Return the [X, Y] coordinate for the center point of the cell that contains the specified text.  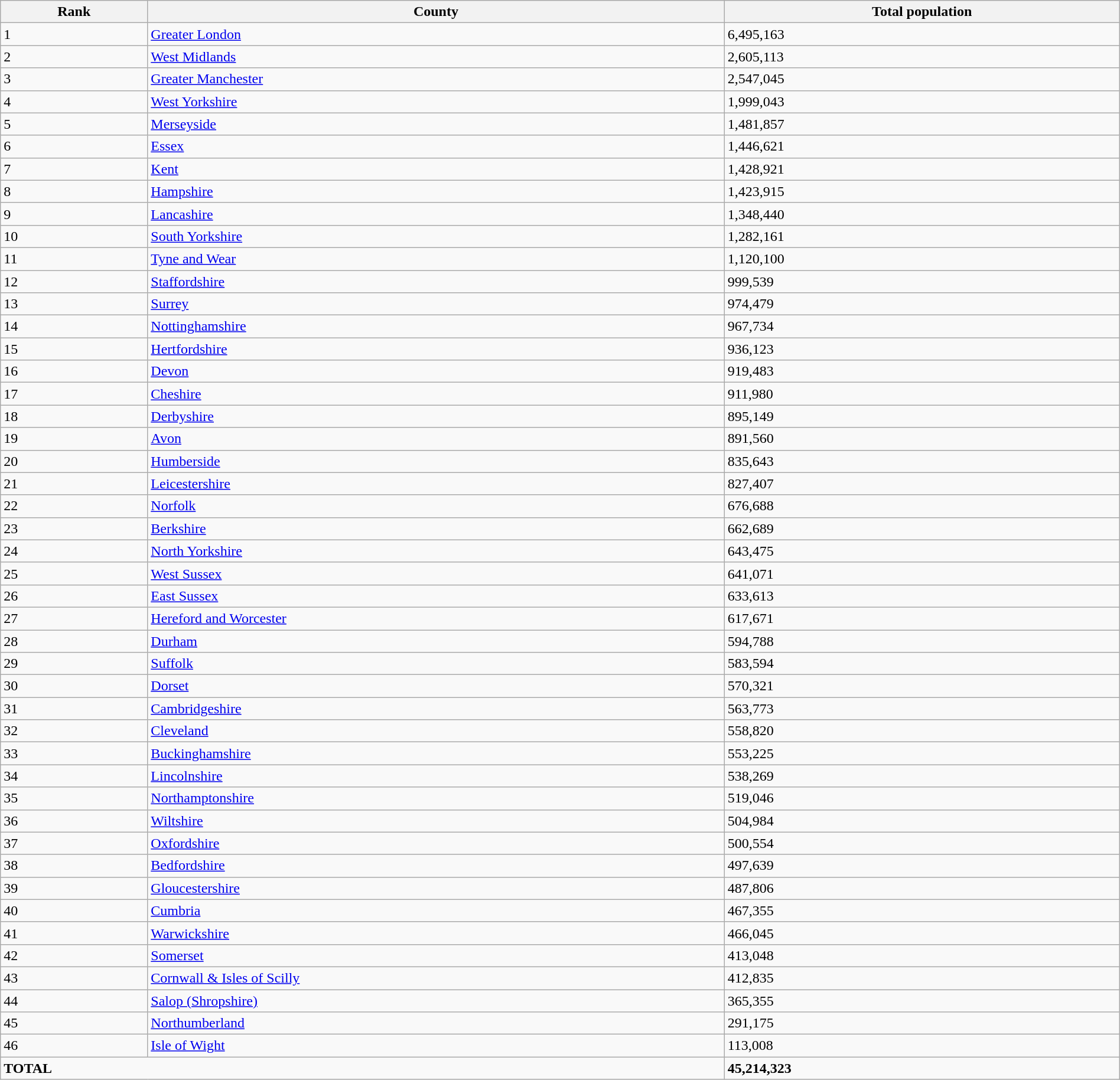
497,639 [922, 866]
Cambridgeshire [436, 709]
Devon [436, 371]
Gloucestershire [436, 888]
Cleveland [436, 731]
Warwickshire [436, 933]
Hertfordshire [436, 349]
1,999,043 [922, 102]
46 [74, 1046]
999,539 [922, 282]
20 [74, 461]
37 [74, 843]
558,820 [922, 731]
Total population [922, 12]
563,773 [922, 709]
504,984 [922, 821]
18 [74, 416]
827,407 [922, 484]
32 [74, 731]
570,321 [922, 686]
643,475 [922, 551]
467,355 [922, 911]
41 [74, 933]
Cumbria [436, 911]
Rank [74, 12]
1,423,915 [922, 191]
Essex [436, 146]
21 [74, 484]
Isle of Wight [436, 1046]
16 [74, 371]
Lancashire [436, 214]
1,481,857 [922, 124]
6 [74, 146]
19 [74, 439]
Hampshire [436, 191]
26 [74, 596]
44 [74, 1001]
413,048 [922, 955]
291,175 [922, 1023]
14 [74, 327]
Hereford and Worcester [436, 618]
641,071 [922, 573]
967,734 [922, 327]
919,483 [922, 371]
Somerset [436, 955]
617,671 [922, 618]
Wiltshire [436, 821]
7 [74, 169]
31 [74, 709]
9 [74, 214]
East Sussex [436, 596]
487,806 [922, 888]
25 [74, 573]
22 [74, 506]
676,688 [922, 506]
1,348,440 [922, 214]
30 [74, 686]
Suffolk [436, 664]
Kent [436, 169]
3 [74, 79]
6,495,163 [922, 34]
Salop (Shropshire) [436, 1001]
835,643 [922, 461]
13 [74, 304]
Avon [436, 439]
Bedfordshire [436, 866]
Cornwall & Isles of Scilly [436, 978]
Buckinghamshire [436, 753]
23 [74, 528]
Lincolnshire [436, 776]
891,560 [922, 439]
45 [74, 1023]
974,479 [922, 304]
North Yorkshire [436, 551]
911,980 [922, 394]
633,613 [922, 596]
Merseyside [436, 124]
Humberside [436, 461]
43 [74, 978]
West Sussex [436, 573]
39 [74, 888]
35 [74, 798]
South Yorkshire [436, 236]
2,605,113 [922, 57]
4 [74, 102]
Staffordshire [436, 282]
500,554 [922, 843]
583,594 [922, 664]
Greater Manchester [436, 79]
Berkshire [436, 528]
412,835 [922, 978]
10 [74, 236]
33 [74, 753]
2,547,045 [922, 79]
Leicestershire [436, 484]
1 [74, 34]
Northumberland [436, 1023]
1,428,921 [922, 169]
895,149 [922, 416]
12 [74, 282]
Oxfordshire [436, 843]
Northamptonshire [436, 798]
28 [74, 641]
519,046 [922, 798]
662,689 [922, 528]
West Midlands [436, 57]
Tyne and Wear [436, 259]
TOTAL [363, 1068]
Surrey [436, 304]
West Yorkshire [436, 102]
42 [74, 955]
113,008 [922, 1046]
1,446,621 [922, 146]
Norfolk [436, 506]
5 [74, 124]
17 [74, 394]
11 [74, 259]
Durham [436, 641]
15 [74, 349]
24 [74, 551]
2 [74, 57]
34 [74, 776]
538,269 [922, 776]
27 [74, 618]
1,282,161 [922, 236]
8 [74, 191]
38 [74, 866]
594,788 [922, 641]
1,120,100 [922, 259]
Dorset [436, 686]
36 [74, 821]
45,214,323 [922, 1068]
Cheshire [436, 394]
County [436, 12]
40 [74, 911]
Nottinghamshire [436, 327]
936,123 [922, 349]
29 [74, 664]
553,225 [922, 753]
466,045 [922, 933]
Derbyshire [436, 416]
Greater London [436, 34]
365,355 [922, 1001]
